Find where the given text appears and provide that cell's center as [X, Y] coordinate. 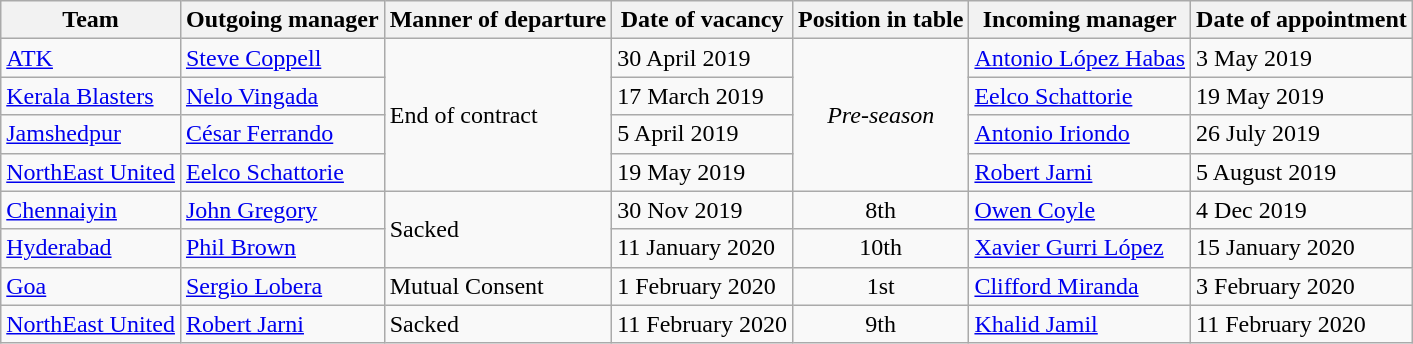
Nelo Vingada [282, 96]
3 February 2020 [1302, 286]
17 March 2019 [702, 96]
26 July 2019 [1302, 134]
Kerala Blasters [91, 96]
Steve Coppell [282, 58]
Hyderabad [91, 248]
8th [880, 210]
Sergio Lobera [282, 286]
Goa [91, 286]
Antonio Iriondo [1080, 134]
30 Nov 2019 [702, 210]
Jamshedpur [91, 134]
30 April 2019 [702, 58]
5 April 2019 [702, 134]
5 August 2019 [1302, 172]
Pre-season [880, 115]
1 February 2020 [702, 286]
Clifford Miranda [1080, 286]
15 January 2020 [1302, 248]
Outgoing manager [282, 20]
Date of appointment [1302, 20]
11 January 2020 [702, 248]
Mutual Consent [498, 286]
Date of vacancy [702, 20]
Team [91, 20]
Antonio López Habas [1080, 58]
Xavier Gurri López [1080, 248]
Incoming manager [1080, 20]
Chennaiyin [91, 210]
Position in table [880, 20]
Owen Coyle [1080, 210]
10th [880, 248]
End of contract [498, 115]
Manner of departure [498, 20]
4 Dec 2019 [1302, 210]
1st [880, 286]
César Ferrando [282, 134]
3 May 2019 [1302, 58]
ATK [91, 58]
9th [880, 324]
Khalid Jamil [1080, 324]
John Gregory [282, 210]
Phil Brown [282, 248]
